Pinpoint the cell where the given text exists, returning its (X, Y) midpoint coordinate. 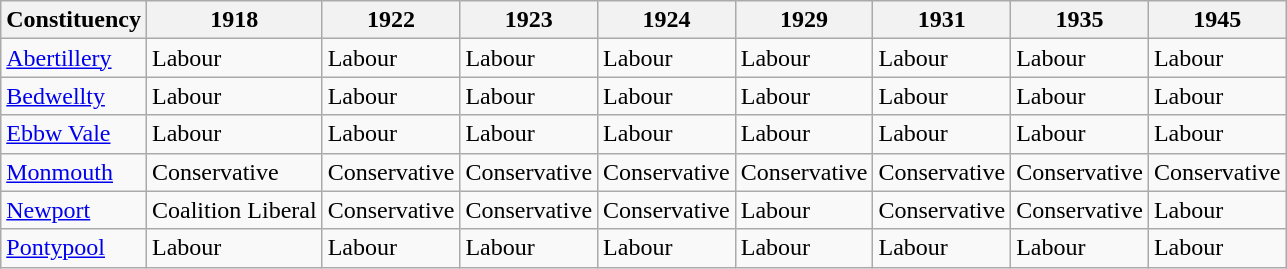
Monmouth (74, 172)
Ebbw Vale (74, 134)
Bedwellty (74, 96)
Abertillery (74, 58)
Coalition Liberal (234, 210)
1929 (804, 20)
1945 (1217, 20)
1935 (1080, 20)
1918 (234, 20)
Newport (74, 210)
Pontypool (74, 248)
1924 (667, 20)
Constituency (74, 20)
1923 (529, 20)
1931 (942, 20)
1922 (391, 20)
